Capture the cell that displays the provided text and extract its [x, y] central coordinate. 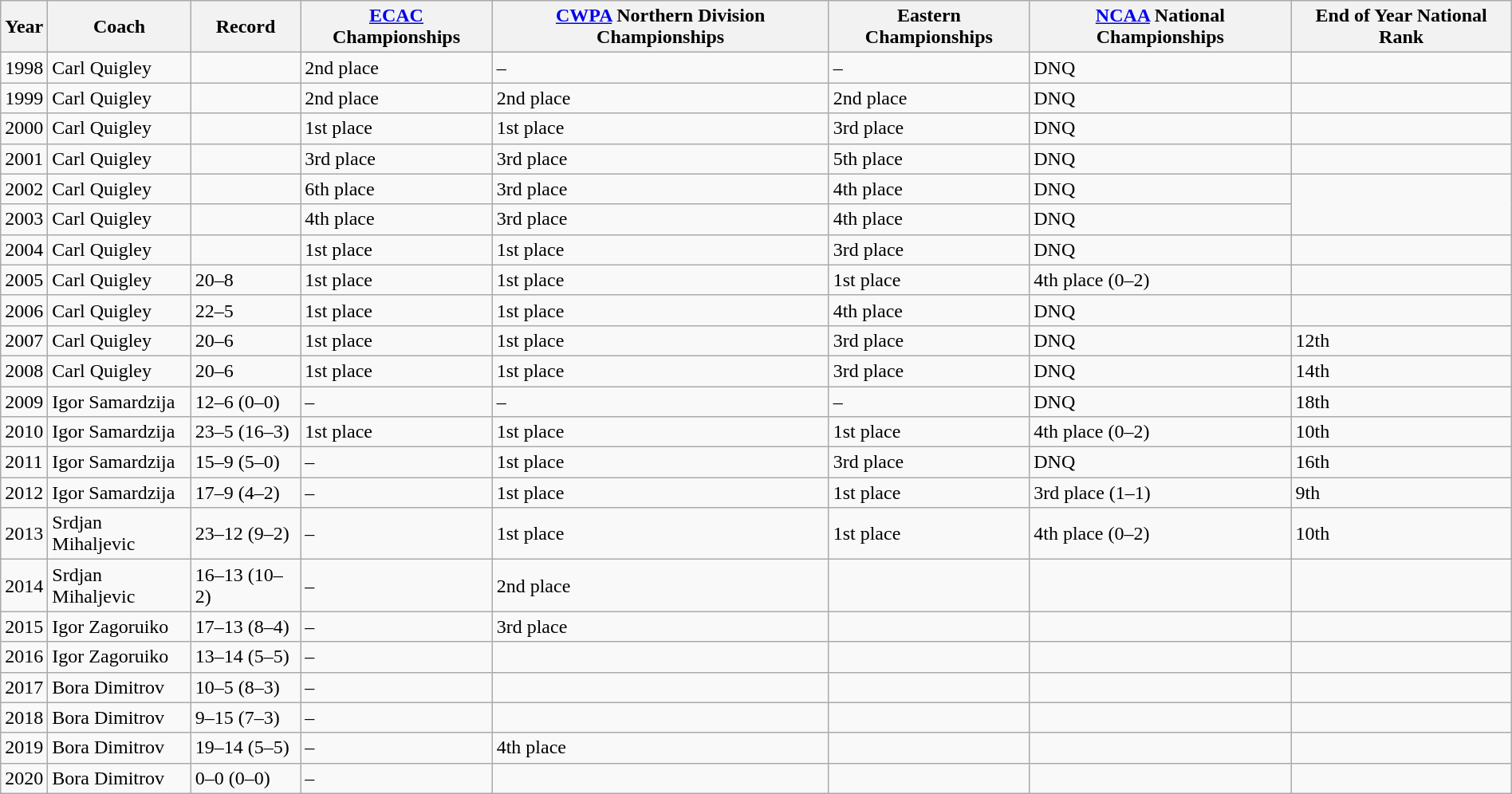
3rd place (1–1) [1160, 493]
2000 [24, 128]
2020 [24, 778]
12th [1401, 340]
23–12 (9–2) [246, 534]
0–0 (0–0) [246, 778]
17–13 (8–4) [246, 627]
2012 [24, 493]
2014 [24, 585]
2013 [24, 534]
16th [1401, 462]
Year [24, 27]
NCAA National Championships [1160, 27]
2019 [24, 748]
2003 [24, 219]
2001 [24, 159]
12–6 (0–0) [246, 401]
CWPA Northern Division Championships [660, 27]
9–15 (7–3) [246, 717]
2010 [24, 432]
5th place [929, 159]
23–5 (16–3) [246, 432]
2002 [24, 189]
ECAC Championships [396, 27]
9th [1401, 493]
1999 [24, 98]
6th place [396, 189]
22–5 [246, 310]
20–8 [246, 280]
13–14 (5–5) [246, 657]
10–5 (8–3) [246, 687]
15–9 (5–0) [246, 462]
1998 [24, 68]
2011 [24, 462]
Coach [120, 27]
2015 [24, 627]
2005 [24, 280]
2018 [24, 717]
2009 [24, 401]
2008 [24, 371]
2006 [24, 310]
19–14 (5–5) [246, 748]
Eastern Championships [929, 27]
End of Year National Rank [1401, 27]
2017 [24, 687]
2004 [24, 250]
2016 [24, 657]
2007 [24, 340]
18th [1401, 401]
14th [1401, 371]
17–9 (4–2) [246, 493]
16–13 (10–2) [246, 585]
Record [246, 27]
